Pinpoint the cell where the given text exists, returning its (X, Y) midpoint coordinate. 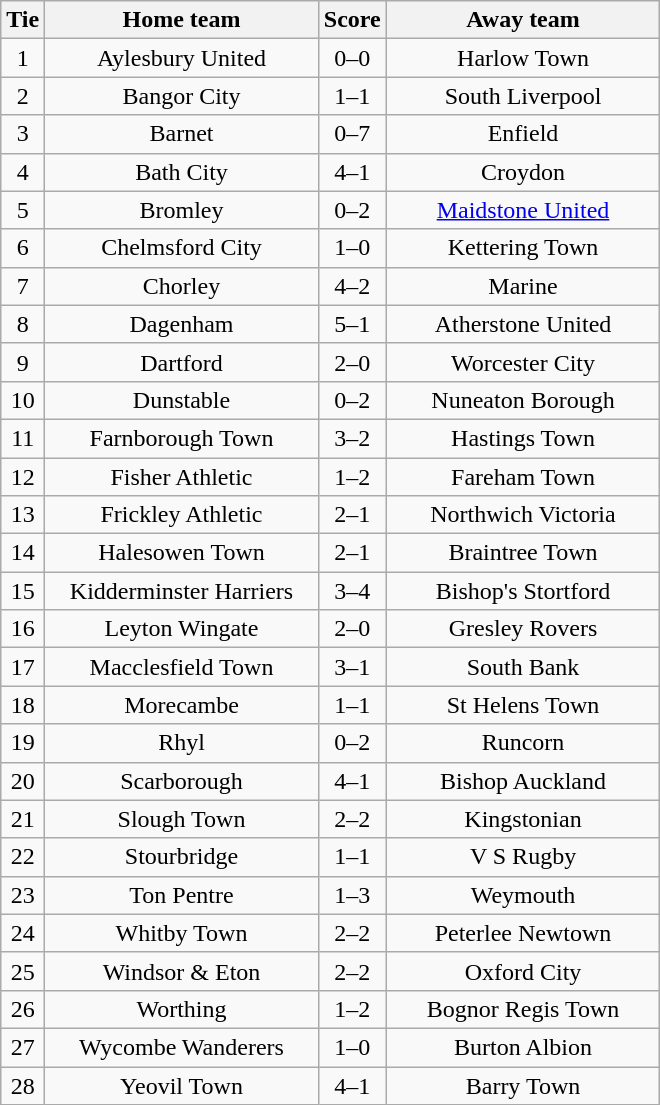
Nuneaton Borough (523, 400)
17 (23, 667)
Northwich Victoria (523, 515)
Leyton Wingate (182, 629)
Bognor Regis Town (523, 1009)
Dunstable (182, 400)
14 (23, 553)
13 (23, 515)
11 (23, 438)
8 (23, 324)
3–2 (352, 438)
Harlow Town (523, 58)
Bath City (182, 172)
Bishop's Stortford (523, 591)
6 (23, 248)
Ton Pentre (182, 895)
Bangor City (182, 96)
Worthing (182, 1009)
Atherstone United (523, 324)
Braintree Town (523, 553)
3–1 (352, 667)
4 (23, 172)
0–7 (352, 134)
Dagenham (182, 324)
Worcester City (523, 362)
15 (23, 591)
10 (23, 400)
16 (23, 629)
Whitby Town (182, 933)
Wycombe Wanderers (182, 1047)
Fisher Athletic (182, 477)
Croydon (523, 172)
Weymouth (523, 895)
Bishop Auckland (523, 781)
21 (23, 819)
18 (23, 705)
Barry Town (523, 1085)
Enfield (523, 134)
Home team (182, 20)
7 (23, 286)
26 (23, 1009)
Hastings Town (523, 438)
Stourbridge (182, 857)
28 (23, 1085)
Peterlee Newtown (523, 933)
Windsor & Eton (182, 971)
Farnborough Town (182, 438)
2 (23, 96)
5–1 (352, 324)
12 (23, 477)
Runcorn (523, 743)
3 (23, 134)
South Bank (523, 667)
Bromley (182, 210)
4–2 (352, 286)
24 (23, 933)
Chelmsford City (182, 248)
Barnet (182, 134)
Gresley Rovers (523, 629)
St Helens Town (523, 705)
Maidstone United (523, 210)
0–0 (352, 58)
Slough Town (182, 819)
Halesowen Town (182, 553)
25 (23, 971)
Rhyl (182, 743)
Kingstonian (523, 819)
Yeovil Town (182, 1085)
9 (23, 362)
Macclesfield Town (182, 667)
Burton Albion (523, 1047)
Dartford (182, 362)
Fareham Town (523, 477)
Tie (23, 20)
Chorley (182, 286)
22 (23, 857)
20 (23, 781)
Kettering Town (523, 248)
Frickley Athletic (182, 515)
1–3 (352, 895)
Kidderminster Harriers (182, 591)
Aylesbury United (182, 58)
Morecambe (182, 705)
V S Rugby (523, 857)
Away team (523, 20)
Oxford City (523, 971)
1 (23, 58)
South Liverpool (523, 96)
Marine (523, 286)
5 (23, 210)
19 (23, 743)
27 (23, 1047)
3–4 (352, 591)
Scarborough (182, 781)
23 (23, 895)
Score (352, 20)
